Find where the given text appears and provide that cell's center as (x, y) coordinate. 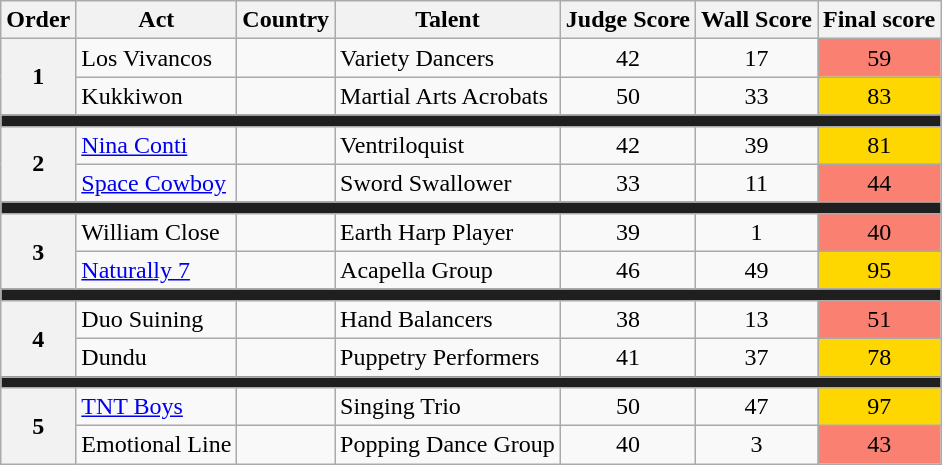
Act (156, 20)
Martial Arts Acrobats (448, 96)
95 (880, 270)
Talent (448, 20)
41 (628, 357)
44 (880, 183)
Singing Trio (448, 407)
Final score (880, 20)
Order (38, 20)
Country (286, 20)
Kukkiwon (156, 96)
Earth Harp Player (448, 232)
4 (38, 338)
49 (757, 270)
Variety Dancers (448, 58)
Nina Conti (156, 145)
51 (880, 319)
2 (38, 164)
83 (880, 96)
Space Cowboy (156, 183)
Puppetry Performers (448, 357)
Emotional Line (156, 445)
59 (880, 58)
13 (757, 319)
Dundu (156, 357)
TNT Boys (156, 407)
78 (880, 357)
97 (880, 407)
Popping Dance Group (448, 445)
William Close (156, 232)
Hand Balancers (448, 319)
17 (757, 58)
Wall Score (757, 20)
5 (38, 426)
47 (757, 407)
43 (880, 445)
81 (880, 145)
37 (757, 357)
Acapella Group (448, 270)
Judge Score (628, 20)
38 (628, 319)
46 (628, 270)
Ventriloquist (448, 145)
11 (757, 183)
Naturally 7 (156, 270)
Los Vivancos (156, 58)
Duo Suining (156, 319)
Sword Swallower (448, 183)
